Determine the [X, Y] coordinate at the center of the cell enclosing the given text.  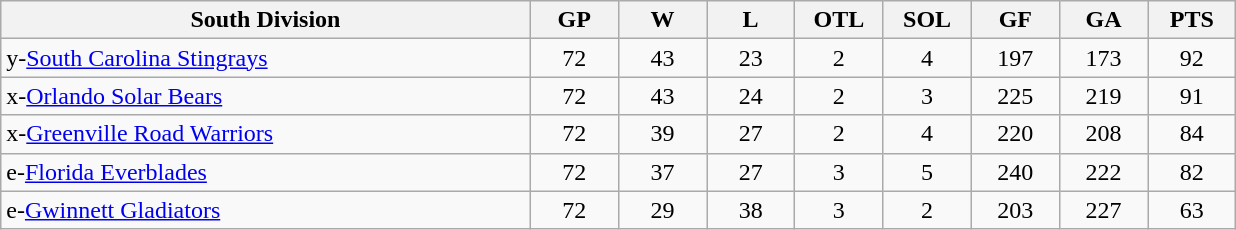
OTL [839, 20]
37 [662, 172]
82 [1192, 172]
SOL [927, 20]
219 [1103, 96]
208 [1103, 134]
220 [1015, 134]
5 [927, 172]
227 [1103, 210]
173 [1103, 58]
x-Greenville Road Warriors [266, 134]
38 [751, 210]
222 [1103, 172]
92 [1192, 58]
39 [662, 134]
84 [1192, 134]
29 [662, 210]
23 [751, 58]
GP [574, 20]
PTS [1192, 20]
63 [1192, 210]
GA [1103, 20]
225 [1015, 96]
x-Orlando Solar Bears [266, 96]
197 [1015, 58]
y-South Carolina Stingrays [266, 58]
e-Gwinnett Gladiators [266, 210]
South Division [266, 20]
203 [1015, 210]
L [751, 20]
GF [1015, 20]
W [662, 20]
91 [1192, 96]
e-Florida Everblades [266, 172]
24 [751, 96]
240 [1015, 172]
